Locate the cell with the specified text and output its [X, Y] center coordinate. 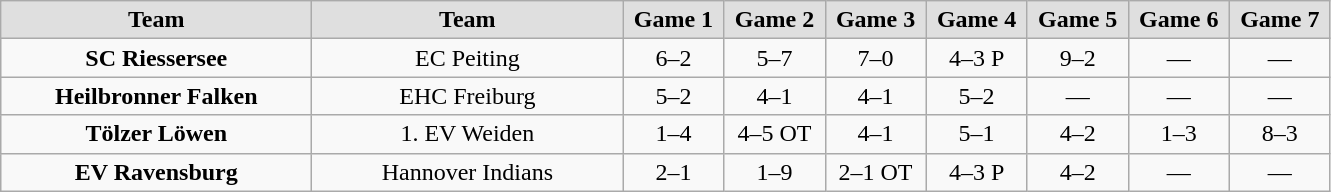
2–1 OT [876, 172]
Game 3 [876, 20]
1–3 [1178, 134]
1–9 [774, 172]
SC Riessersee [156, 58]
Game 7 [1280, 20]
Hannover Indians [468, 172]
2–1 [674, 172]
Tölzer Löwen [156, 134]
8–3 [1280, 134]
1–4 [674, 134]
Game 5 [1078, 20]
5–7 [774, 58]
1. EV Weiden [468, 134]
5–1 [976, 134]
EC Peiting [468, 58]
Game 2 [774, 20]
Game 1 [674, 20]
4–5 OT [774, 134]
6–2 [674, 58]
EHC Freiburg [468, 96]
Heilbronner Falken [156, 96]
Game 6 [1178, 20]
9–2 [1078, 58]
7–0 [876, 58]
EV Ravensburg [156, 172]
Game 4 [976, 20]
